Search for the cell housing the specified text and yield its (X, Y) center coordinate. 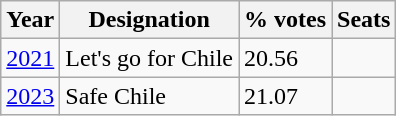
2021 (30, 58)
Designation (150, 20)
Year (30, 20)
Seats (364, 20)
Let's go for Chile (150, 58)
% votes (284, 20)
Safe Chile (150, 96)
21.07 (284, 96)
20.56 (284, 58)
2023 (30, 96)
